Return [x, y] of the center of cell containing provided text 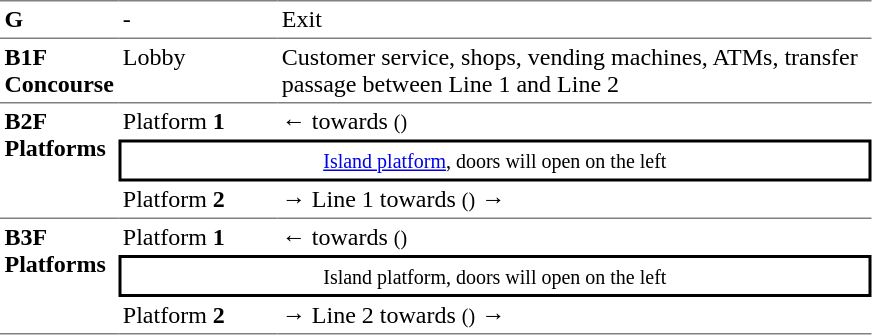
B2FPlatforms [59, 162]
→ Line 1 towards () → [574, 201]
B3FPlatforms [59, 277]
B1FConcourse [59, 71]
Lobby [198, 71]
Customer service, shops, vending machines, ATMs, transfer passage between Line 1 and Line 2 [574, 71]
G [59, 19]
Exit [574, 19]
- [198, 19]
→ Line 2 towards () → [574, 316]
